Identify which cell holds the provided text, then report its [X, Y] central coordinate. 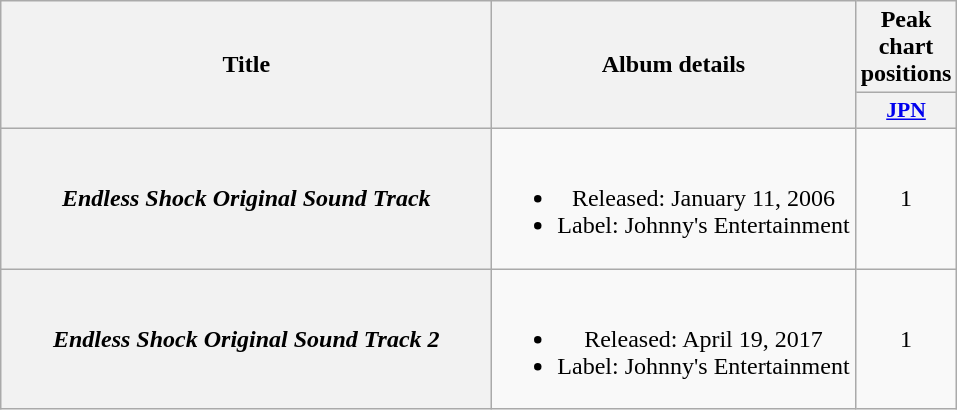
Album details [674, 65]
Title [246, 65]
Released: April 19, 2017Label: Johnny's Entertainment [674, 338]
JPN [906, 111]
Peak chart positions [906, 47]
Endless Shock Original Sound Track 2 [246, 338]
Endless Shock Original Sound Track [246, 198]
Released: January 11, 2006Label: Johnny's Entertainment [674, 198]
